Determine the (x, y) coordinate at the center of the cell enclosing the given text.  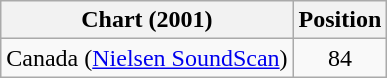
84 (340, 58)
Chart (2001) (147, 20)
Canada (Nielsen SoundScan) (147, 58)
Position (340, 20)
